For the text-containing cell, return its midpoint in [X, Y] coordinate format. 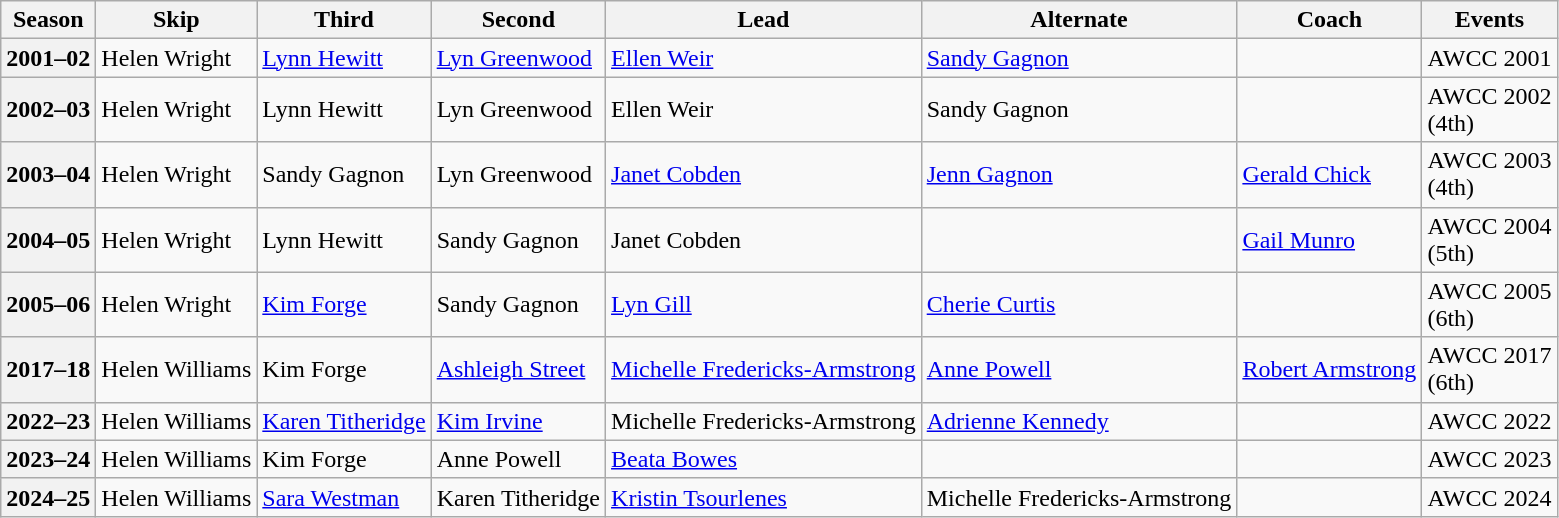
AWCC 2005 (6th) [1490, 304]
2005–06 [48, 304]
2003–04 [48, 174]
Lead [764, 20]
Beata Bowes [764, 459]
Coach [1330, 20]
2004–05 [48, 240]
AWCC 2003 (4th) [1490, 174]
2024–25 [48, 497]
Sara Westman [344, 497]
Robert Armstrong [1330, 370]
AWCC 2024 [1490, 497]
2002–03 [48, 110]
Lyn Gill [764, 304]
Ashleigh Street [518, 370]
Second [518, 20]
Gerald Chick [1330, 174]
Kristin Tsourlenes [764, 497]
AWCC 2017 (6th) [1490, 370]
Kim Irvine [518, 421]
Gail Munro [1330, 240]
2017–18 [48, 370]
AWCC 2023 [1490, 459]
AWCC 2002 (4th) [1490, 110]
Season [48, 20]
Adrienne Kennedy [1079, 421]
Jenn Gagnon [1079, 174]
AWCC 2022 [1490, 421]
Cherie Curtis [1079, 304]
2023–24 [48, 459]
Alternate [1079, 20]
2022–23 [48, 421]
Events [1490, 20]
2001–02 [48, 58]
Skip [176, 20]
AWCC 2004 (5th) [1490, 240]
AWCC 2001 [1490, 58]
Third [344, 20]
